Return [X, Y] of the center of cell containing provided text 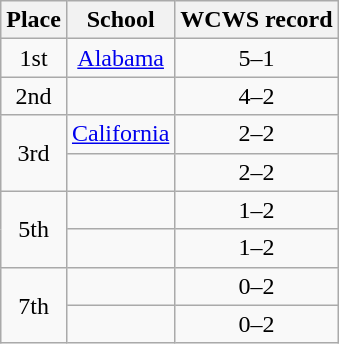
WCWS record [256, 20]
3rd [34, 153]
1st [34, 58]
7th [34, 305]
School [120, 20]
5–1 [256, 58]
5th [34, 229]
California [120, 134]
4–2 [256, 96]
2nd [34, 96]
Alabama [120, 58]
Place [34, 20]
